Capture the cell that displays the provided text and extract its (x, y) central coordinate. 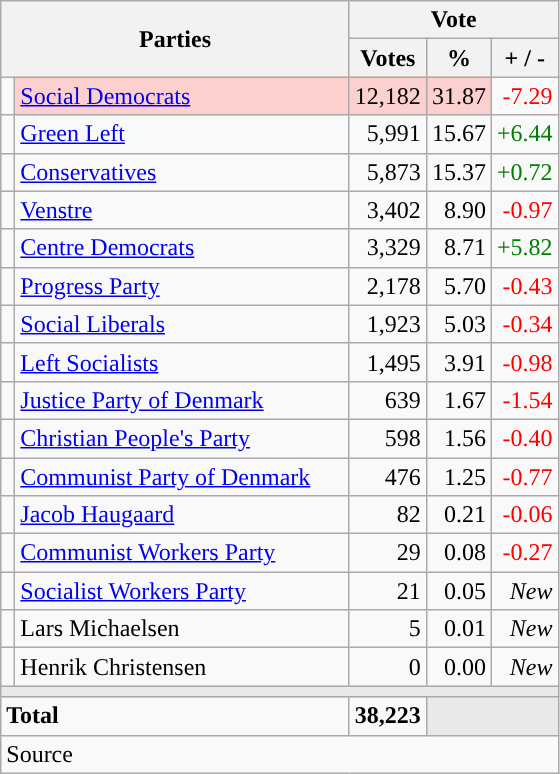
Socialist Workers Party (182, 591)
Henrik Christensen (182, 667)
639 (388, 400)
-7.29 (524, 96)
Total (176, 716)
-0.77 (524, 477)
0.00 (458, 667)
5 (388, 629)
-0.98 (524, 362)
Centre Democrats (182, 248)
3.91 (458, 362)
1.25 (458, 477)
0.05 (458, 591)
0.21 (458, 515)
+6.44 (524, 134)
598 (388, 438)
Votes (388, 58)
0.08 (458, 553)
+5.82 (524, 248)
5,991 (388, 134)
15.37 (458, 172)
0.01 (458, 629)
2,178 (388, 286)
Communist Workers Party (182, 553)
38,223 (388, 716)
Jacob Haugaard (182, 515)
-0.27 (524, 553)
Justice Party of Denmark (182, 400)
Left Socialists (182, 362)
8.90 (458, 210)
-0.06 (524, 515)
1,923 (388, 324)
Venstre (182, 210)
1.56 (458, 438)
82 (388, 515)
Conservatives (182, 172)
5,873 (388, 172)
3,402 (388, 210)
Progress Party (182, 286)
15.67 (458, 134)
Christian People's Party (182, 438)
5.70 (458, 286)
Parties (176, 39)
-0.40 (524, 438)
-1.54 (524, 400)
5.03 (458, 324)
-0.43 (524, 286)
21 (388, 591)
3,329 (388, 248)
+0.72 (524, 172)
% (458, 58)
29 (388, 553)
0 (388, 667)
1.67 (458, 400)
Lars Michaelsen (182, 629)
12,182 (388, 96)
-0.34 (524, 324)
Social Liberals (182, 324)
-0.97 (524, 210)
Social Democrats (182, 96)
Source (280, 754)
31.87 (458, 96)
8.71 (458, 248)
+ / - (524, 58)
Vote (454, 20)
476 (388, 477)
Communist Party of Denmark (182, 477)
Green Left (182, 134)
1,495 (388, 362)
